Pinpoint the cell where the given text exists, returning its [x, y] midpoint coordinate. 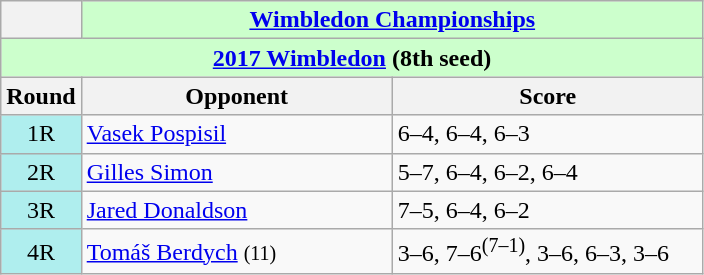
Gilles Simon [236, 172]
7–5, 6–4, 6–2 [548, 210]
4R [41, 252]
Tomáš Berdych (11) [236, 252]
Score [548, 96]
2017 Wimbledon (8th seed) [352, 58]
5–7, 6–4, 6–2, 6–4 [548, 172]
Vasek Pospisil [236, 134]
3R [41, 210]
Opponent [236, 96]
Round [41, 96]
2R [41, 172]
3–6, 7–6(7–1), 3–6, 6–3, 3–6 [548, 252]
Jared Donaldson [236, 210]
6–4, 6–4, 6–3 [548, 134]
Wimbledon Championships [392, 20]
1R [41, 134]
